Locate the cell with the specified text and output its (x, y) center coordinate. 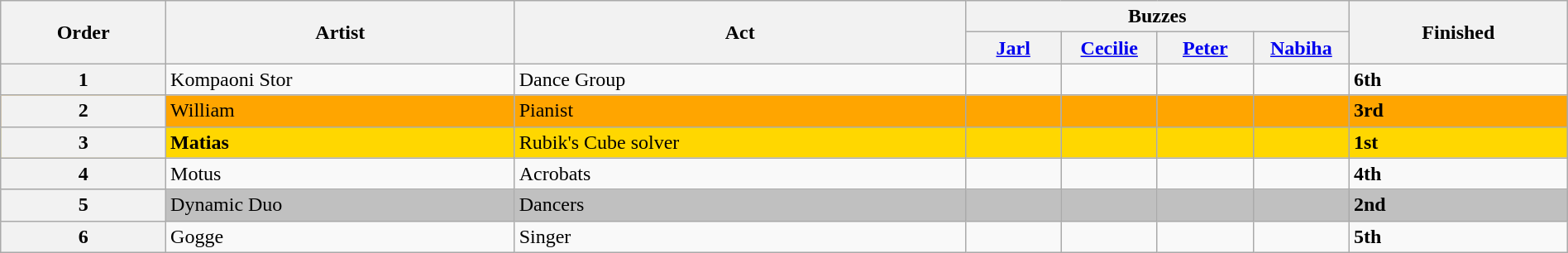
Nabiha (1301, 48)
Gogge (341, 236)
Kompaoni Stor (341, 79)
Finished (1458, 32)
1st (1458, 142)
Cecilie (1109, 48)
Dance Group (739, 79)
Rubik's Cube solver (739, 142)
3rd (1458, 111)
Artist (341, 32)
Dynamic Duo (341, 205)
4 (84, 174)
Peter (1205, 48)
Act (739, 32)
3 (84, 142)
6th (1458, 79)
2nd (1458, 205)
Pianist (739, 111)
2 (84, 111)
4th (1458, 174)
William (341, 111)
Buzzes (1157, 17)
6 (84, 236)
Motus (341, 174)
Jarl (1013, 48)
Singer (739, 236)
1 (84, 79)
Matias (341, 142)
5 (84, 205)
5th (1458, 236)
Acrobats (739, 174)
Order (84, 32)
Dancers (739, 205)
